Locate the cell with the specified text and output its (x, y) center coordinate. 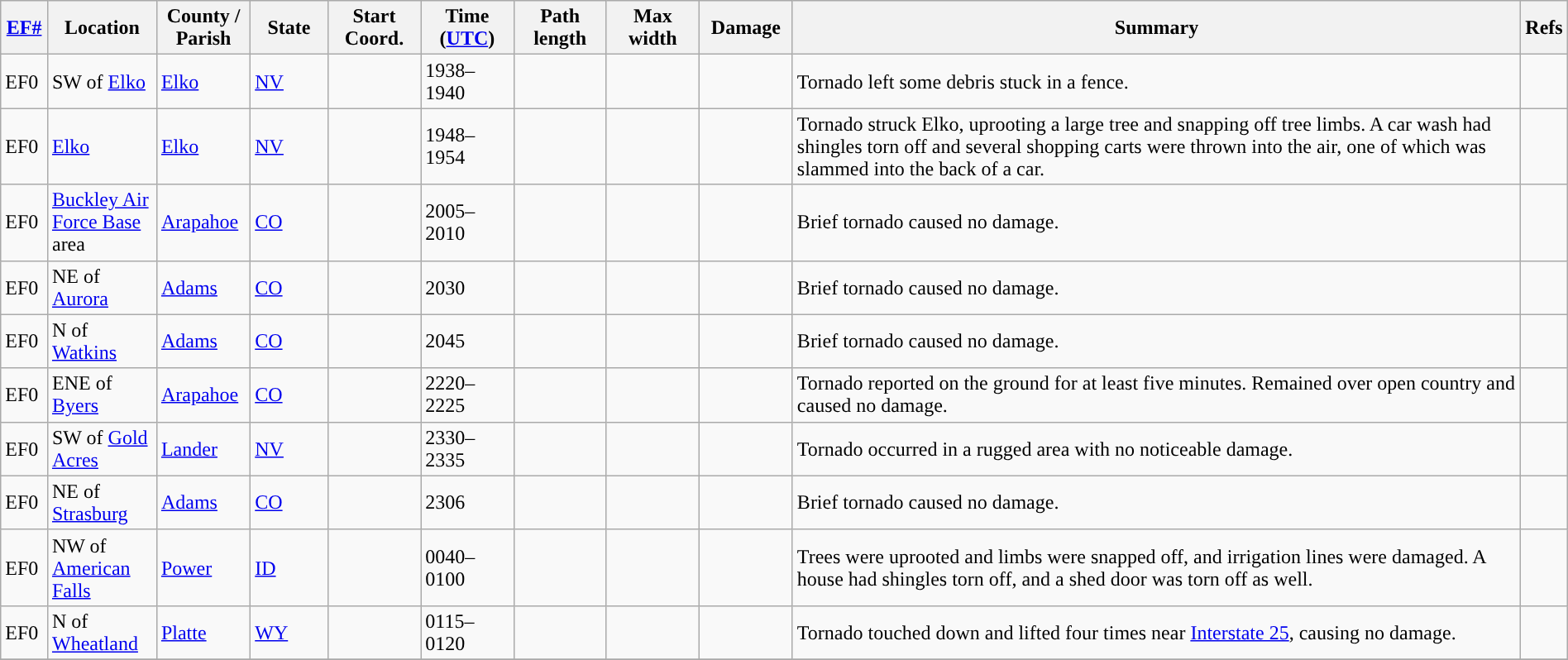
1938–1940 (467, 81)
SW of Gold Acres (102, 448)
2045 (467, 341)
N of Watkins (102, 341)
ID (289, 567)
Tornado left some debris stuck in a fence. (1156, 81)
Refs (1545, 28)
Buckley Air Force Base area (102, 222)
0040–0100 (467, 567)
Location (102, 28)
0115–0120 (467, 632)
Time (UTC) (467, 28)
WY (289, 632)
Start Coord. (374, 28)
Summary (1156, 28)
2306 (467, 503)
Platte (203, 632)
Path length (560, 28)
ENE of Byers (102, 395)
Max width (653, 28)
EF# (25, 28)
NW of American Falls (102, 567)
1948–1954 (467, 146)
Tornado occurred in a rugged area with no noticeable damage. (1156, 448)
SW of Elko (102, 81)
NE of Strasburg (102, 503)
2220–2225 (467, 395)
2030 (467, 288)
State (289, 28)
Damage (746, 28)
N of Wheatland (102, 632)
Tornado reported on the ground for at least five minutes. Remained over open country and caused no damage. (1156, 395)
County / Parish (203, 28)
Tornado touched down and lifted four times near Interstate 25, causing no damage. (1156, 632)
NE of Aurora (102, 288)
Power (203, 567)
2005–2010 (467, 222)
2330–2335 (467, 448)
Lander (203, 448)
